Capture the cell that displays the provided text and extract its (x, y) central coordinate. 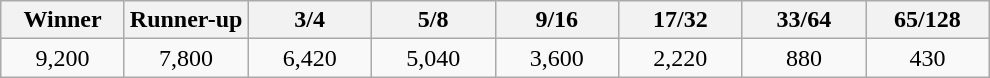
Winner (63, 20)
3/4 (310, 20)
9,200 (63, 58)
Runner-up (186, 20)
880 (804, 58)
33/64 (804, 20)
5,040 (433, 58)
2,220 (681, 58)
7,800 (186, 58)
65/128 (928, 20)
5/8 (433, 20)
6,420 (310, 58)
9/16 (557, 20)
430 (928, 58)
17/32 (681, 20)
3,600 (557, 58)
